Return [X, Y] of the center of cell containing provided text 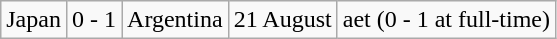
Japan [34, 20]
aet (0 - 1 at full-time) [446, 20]
Argentina [176, 20]
0 - 1 [94, 20]
21 August [282, 20]
